Determine the [X, Y] coordinate at the center of the cell enclosing the given text.  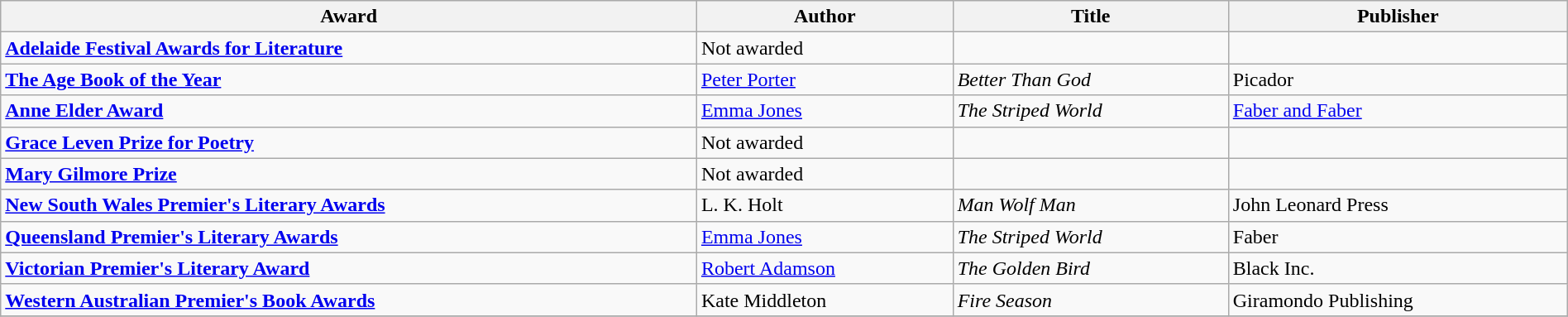
Grace Leven Prize for Poetry [349, 142]
Author [825, 17]
Western Australian Premier's Book Awards [349, 300]
Giramondo Publishing [1398, 300]
Award [349, 17]
Man Wolf Man [1090, 205]
Title [1090, 17]
Picador [1398, 79]
Black Inc. [1398, 268]
Fire Season [1090, 300]
Mary Gilmore Prize [349, 174]
Victorian Premier's Literary Award [349, 268]
Robert Adamson [825, 268]
Adelaide Festival Awards for Literature [349, 48]
L. K. Holt [825, 205]
Faber [1398, 237]
Anne Elder Award [349, 111]
New South Wales Premier's Literary Awards [349, 205]
Kate Middleton [825, 300]
Publisher [1398, 17]
The Age Book of the Year [349, 79]
Faber and Faber [1398, 111]
John Leonard Press [1398, 205]
Queensland Premier's Literary Awards [349, 237]
Better Than God [1090, 79]
Peter Porter [825, 79]
The Golden Bird [1090, 268]
